Search for the cell housing the specified text and yield its [X, Y] center coordinate. 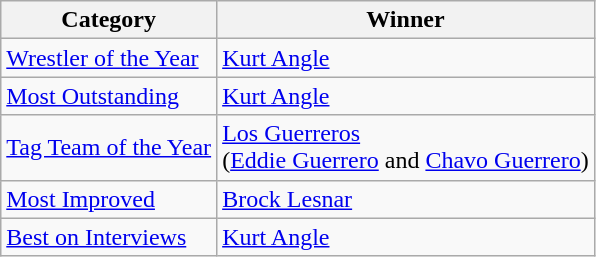
Most Outstanding [109, 96]
Los Guerreros(Eddie Guerrero and Chavo Guerrero) [406, 148]
Brock Lesnar [406, 199]
Tag Team of the Year [109, 148]
Most Improved [109, 199]
Category [109, 20]
Wrestler of the Year [109, 58]
Best on Interviews [109, 237]
Winner [406, 20]
